For the text-containing cell, return its midpoint in (X, Y) coordinate format. 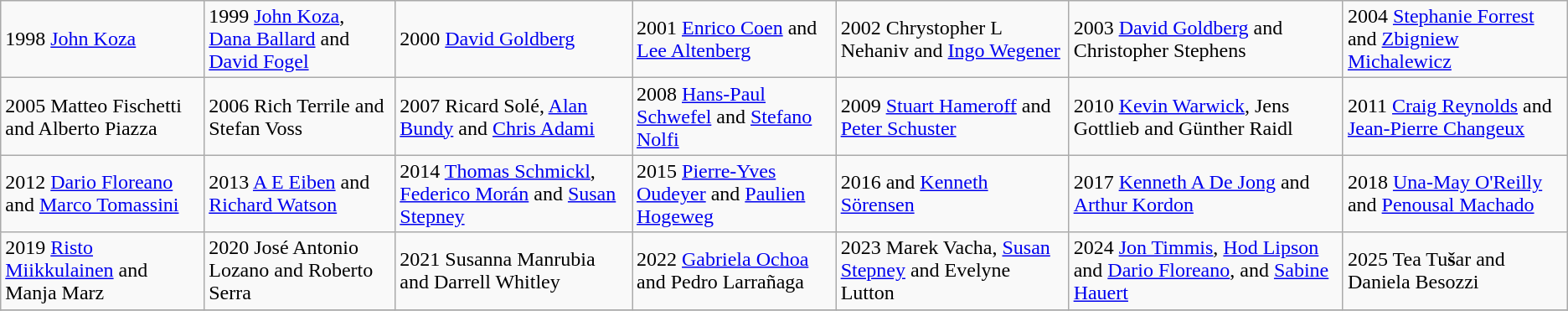
2022 Gabriela Ochoa and Pedro Larrañaga (734, 271)
2018 Una-May O'Reilly and Penousal Machado (1455, 194)
2010 Kevin Warwick, Jens Gottlieb and Günther Raidl (1206, 117)
2015 Pierre-Yves Oudeyer and Paulien Hogeweg (734, 194)
2000 David Goldberg (514, 39)
1999 John Koza, Dana Ballard and David Fogel (300, 39)
2001 Enrico Coen and Lee Altenberg (734, 39)
1998 John Koza (102, 39)
2024 Jon Timmis, Hod Lipson and Dario Floreano, and Sabine Hauert (1206, 271)
2013 A E Eiben and Richard Watson (300, 194)
2012 Dario Floreano and Marco Tomassini (102, 194)
2003 David Goldberg and Christopher Stephens (1206, 39)
2008 Hans-Paul Schwefel and Stefano Nolfi (734, 117)
2016 and Kenneth Sörensen (952, 194)
2014 Thomas Schmickl, Federico Morán and Susan Stepney (514, 194)
2017 Kenneth A De Jong and Arthur Kordon (1206, 194)
2011 Craig Reynolds and Jean-Pierre Changeux (1455, 117)
2006 Rich Terrile and Stefan Voss (300, 117)
2005 Matteo Fischetti and Alberto Piazza (102, 117)
2021 Susanna Manrubia and Darrell Whitley (514, 271)
2020 José Antonio Lozano and Roberto Serra (300, 271)
2019 Risto Miikkulainen and Manja Marz (102, 271)
2002 Chrystopher L Nehaniv and Ingo Wegener (952, 39)
2023 Marek Vacha, Susan Stepney and Evelyne Lutton (952, 271)
2025 Tea Tušar and Daniela Besozzi (1455, 271)
2004 Stephanie Forrest and Zbigniew Michalewicz (1455, 39)
2007 Ricard Solé, Alan Bundy and Chris Adami (514, 117)
2009 Stuart Hameroff and Peter Schuster (952, 117)
